Identify which cell holds the provided text, then report its [X, Y] central coordinate. 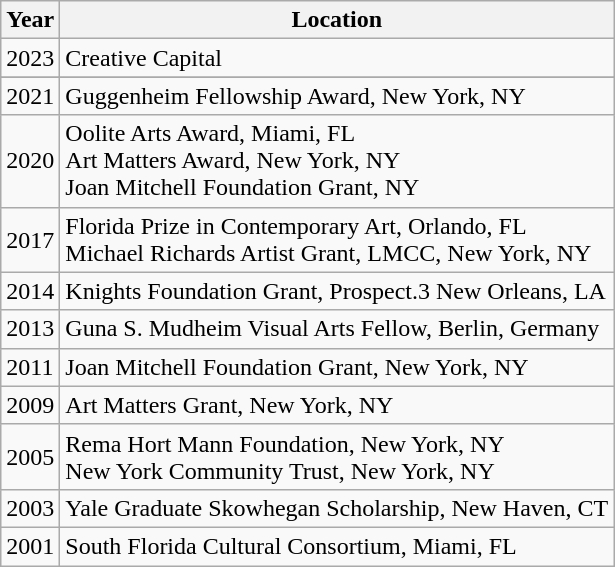
2011 [30, 367]
2017 [30, 240]
2023 [30, 58]
Location [337, 20]
Year [30, 20]
2020 [30, 161]
Creative Capital [337, 58]
Oolite Arts Award, Miami, FLArt Matters Award, New York, NYJoan Mitchell Foundation Grant, NY [337, 161]
2009 [30, 405]
Guna S. Mudheim Visual Arts Fellow, Berlin, Germany [337, 329]
Art Matters Grant, New York, NY [337, 405]
Knights Foundation Grant, Prospect.3 New Orleans, LA [337, 291]
2005 [30, 456]
2021 [30, 96]
Guggenheim Fellowship Award, New York, NY [337, 96]
Joan Mitchell Foundation Grant, New York, NY [337, 367]
2013 [30, 329]
Yale Graduate Skowhegan Scholarship, New Haven, CT [337, 508]
2001 [30, 546]
2003 [30, 508]
Florida Prize in Contemporary Art, Orlando, FLMichael Richards Artist Grant, LMCC, New York, NY [337, 240]
Rema Hort Mann Foundation, New York, NYNew York Community Trust, New York, NY [337, 456]
2014 [30, 291]
South Florida Cultural Consortium, Miami, FL [337, 546]
